Find where the given text appears and provide that cell's center as (x, y) coordinate. 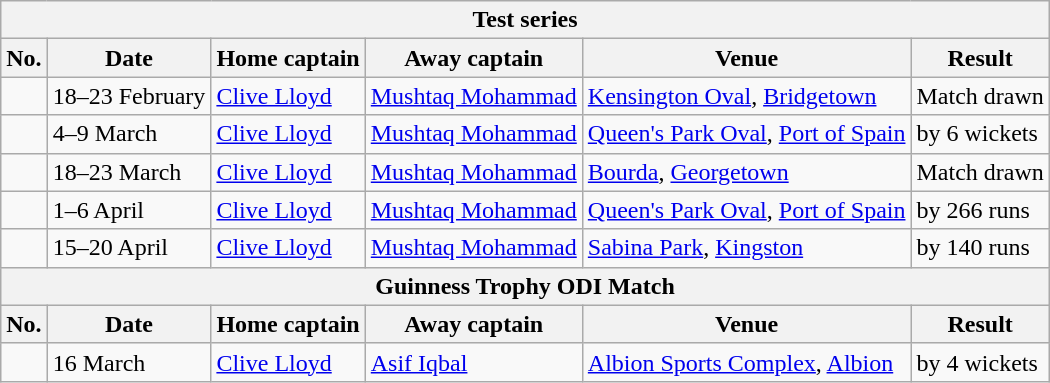
by 140 runs (980, 248)
by 266 runs (980, 210)
4–9 March (129, 134)
Guinness Trophy ODI Match (526, 286)
18–23 March (129, 172)
16 March (129, 362)
Sabina Park, Kingston (746, 248)
by 6 wickets (980, 134)
Asif Iqbal (474, 362)
Albion Sports Complex, Albion (746, 362)
18–23 February (129, 96)
Test series (526, 20)
15–20 April (129, 248)
Bourda, Georgetown (746, 172)
1–6 April (129, 210)
by 4 wickets (980, 362)
Kensington Oval, Bridgetown (746, 96)
